Return (X, Y) of the center of cell containing provided text 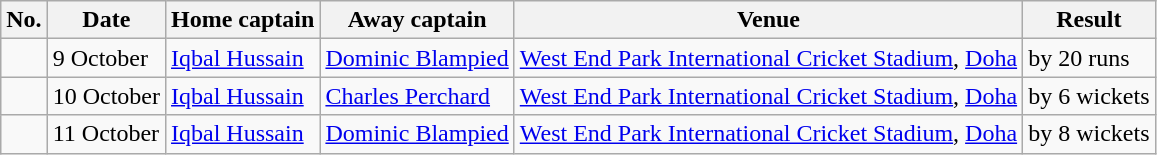
No. (24, 20)
by 8 wickets (1089, 134)
9 October (106, 58)
10 October (106, 96)
Date (106, 20)
by 20 runs (1089, 58)
Charles Perchard (417, 96)
Home captain (243, 20)
Result (1089, 20)
by 6 wickets (1089, 96)
11 October (106, 134)
Venue (768, 20)
Away captain (417, 20)
